Scan for the cell matching the given text and deliver its [X, Y] coordinate at center. 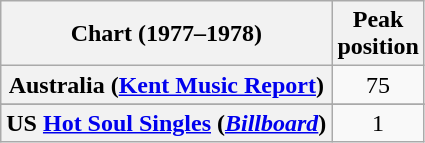
Peakposition [378, 34]
US Hot Soul Singles (Billboard) [166, 123]
Australia (Kent Music Report) [166, 85]
75 [378, 85]
Chart (1977–1978) [166, 34]
1 [378, 123]
